Output the [X, Y] coordinate of the center of the cell containing the given text.  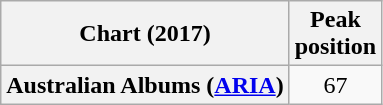
67 [335, 85]
Australian Albums (ARIA) [145, 85]
Chart (2017) [145, 34]
Peak position [335, 34]
